Capture the cell that displays the provided text and extract its [x, y] central coordinate. 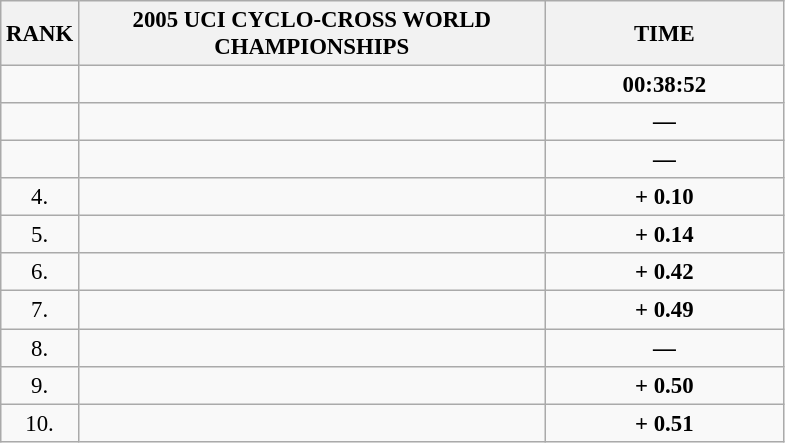
+ 0.10 [664, 197]
+ 0.50 [664, 385]
10. [40, 423]
4. [40, 197]
7. [40, 310]
+ 0.49 [664, 310]
RANK [40, 34]
TIME [664, 34]
9. [40, 385]
2005 UCI CYCLO-CROSS WORLD CHAMPIONSHIPS [312, 34]
8. [40, 348]
+ 0.51 [664, 423]
+ 0.42 [664, 273]
+ 0.14 [664, 235]
6. [40, 273]
00:38:52 [664, 85]
5. [40, 235]
